Return [x, y] of the center of cell containing provided text 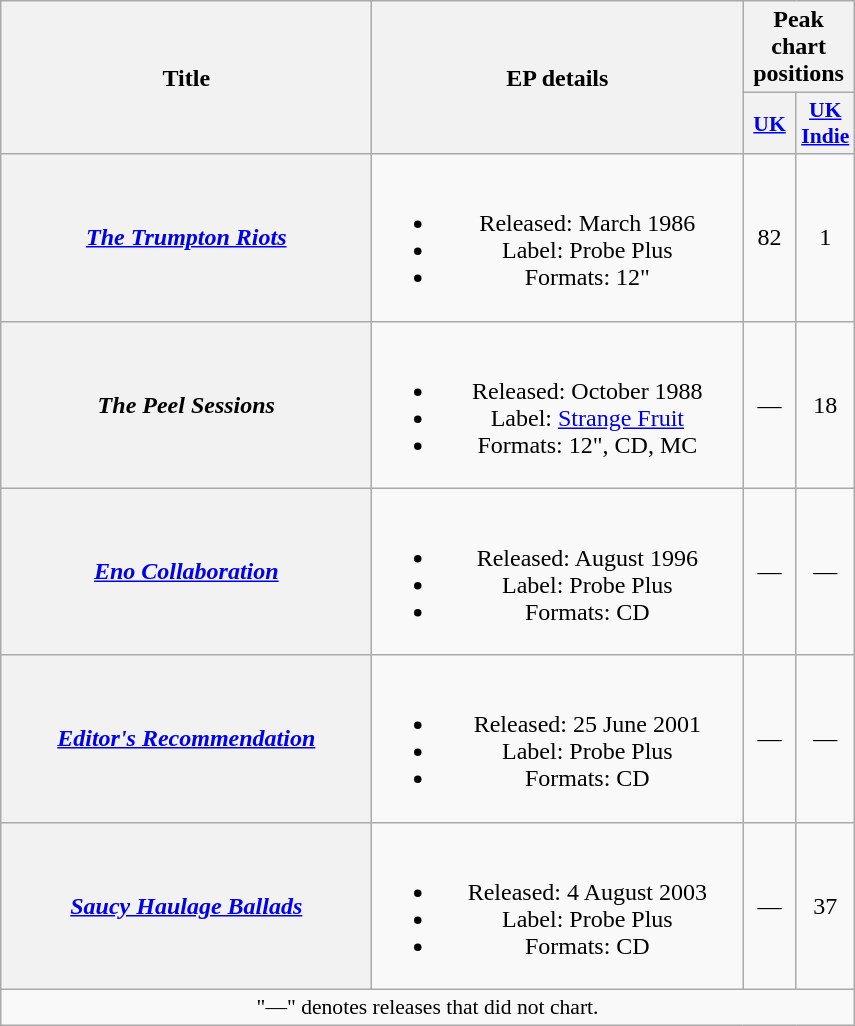
Released: August 1996Label: Probe PlusFormats: CD [558, 572]
Editor's Recommendation [186, 738]
Saucy Haulage Ballads [186, 906]
Released: March 1986Label: Probe PlusFormats: 12" [558, 238]
Released: October 1988Label: Strange FruitFormats: 12", CD, MC [558, 404]
UK Indie [825, 124]
1 [825, 238]
Title [186, 78]
The Peel Sessions [186, 404]
Released: 25 June 2001Label: Probe PlusFormats: CD [558, 738]
UK [770, 124]
37 [825, 906]
The Trumpton Riots [186, 238]
18 [825, 404]
82 [770, 238]
Eno Collaboration [186, 572]
EP details [558, 78]
"—" denotes releases that did not chart. [428, 1007]
Released: 4 August 2003Label: Probe PlusFormats: CD [558, 906]
Peak chart positions [798, 47]
